Return (x, y) of the center of cell containing provided text 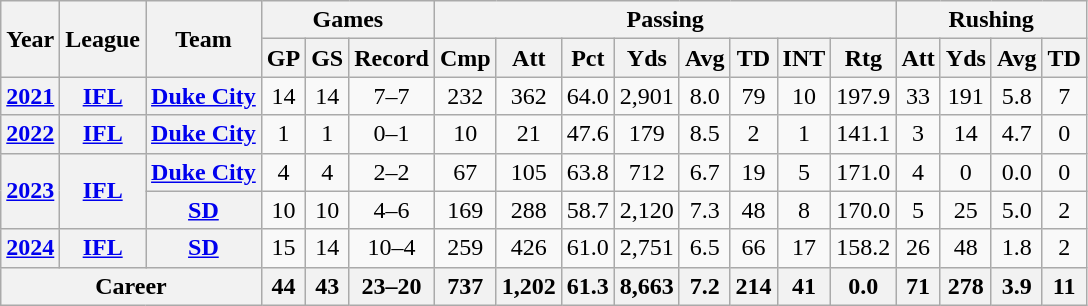
64.0 (588, 96)
362 (528, 96)
8.0 (704, 96)
41 (804, 286)
58.7 (588, 210)
Rtg (864, 58)
2,120 (646, 210)
23–20 (392, 286)
171.0 (864, 172)
4–6 (392, 210)
8 (804, 210)
288 (528, 210)
11 (1064, 286)
170.0 (864, 210)
2,751 (646, 248)
66 (754, 248)
Pct (588, 58)
61.0 (588, 248)
6.7 (704, 172)
2021 (30, 96)
79 (754, 96)
141.1 (864, 134)
1.8 (1016, 248)
61.3 (588, 286)
INT (804, 58)
737 (465, 286)
43 (328, 286)
10–4 (392, 248)
3.9 (1016, 286)
Year (30, 39)
2022 (30, 134)
Cmp (465, 58)
1,202 (528, 286)
League (103, 39)
25 (966, 210)
712 (646, 172)
191 (966, 96)
Passing (664, 20)
2,901 (646, 96)
47.6 (588, 134)
0–1 (392, 134)
67 (465, 172)
169 (465, 210)
6.5 (704, 248)
426 (528, 248)
7–7 (392, 96)
5.0 (1016, 210)
8.5 (704, 134)
44 (283, 286)
Games (348, 20)
232 (465, 96)
19 (754, 172)
7.2 (704, 286)
Team (204, 39)
158.2 (864, 248)
26 (918, 248)
2–2 (392, 172)
3 (918, 134)
Rushing (992, 20)
197.9 (864, 96)
214 (754, 286)
259 (465, 248)
5.8 (1016, 96)
33 (918, 96)
4.7 (1016, 134)
179 (646, 134)
63.8 (588, 172)
278 (966, 286)
7.3 (704, 210)
71 (918, 286)
2024 (30, 248)
2023 (30, 191)
17 (804, 248)
GP (283, 58)
Record (392, 58)
GS (328, 58)
105 (528, 172)
8,663 (646, 286)
7 (1064, 96)
Career (132, 286)
15 (283, 248)
21 (528, 134)
